Search for the cell housing the specified text and yield its [X, Y] center coordinate. 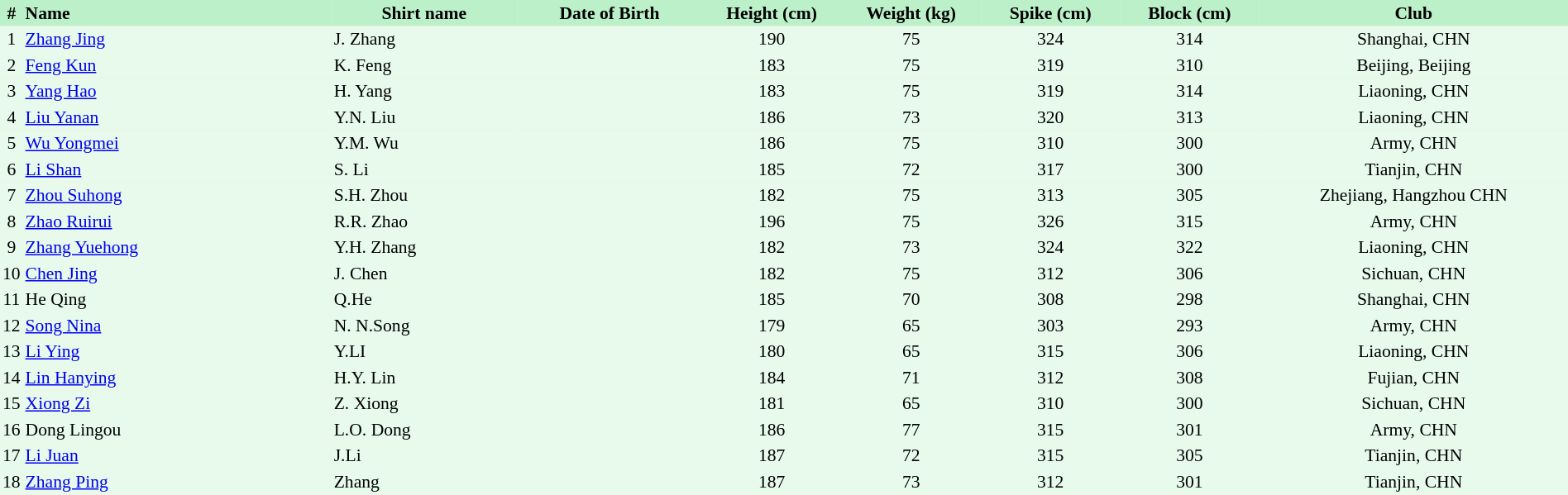
Yang Hao [177, 91]
Zhao Ruirui [177, 221]
3 [12, 91]
181 [772, 403]
Song Nina [177, 326]
Weight (kg) [911, 13]
18 [12, 482]
Y.H. Zhang [424, 248]
Feng Kun [177, 65]
17 [12, 456]
Shirt name [424, 13]
13 [12, 352]
Wu Yongmei [177, 144]
Zhang Jing [177, 40]
J. Chen [424, 274]
Zhou Suhong [177, 195]
14 [12, 378]
Q.He [424, 299]
Spike (cm) [1050, 13]
Dong Lingou [177, 430]
Beijing, Beijing [1414, 65]
11 [12, 299]
5 [12, 144]
9 [12, 248]
Liu Yanan [177, 117]
180 [772, 352]
303 [1050, 326]
Height (cm) [772, 13]
H. Yang [424, 91]
Date of Birth [610, 13]
8 [12, 221]
1 [12, 40]
Name [177, 13]
K. Feng [424, 65]
179 [772, 326]
Zhang Yuehong [177, 248]
Lin Hanying [177, 378]
S.H. Zhou [424, 195]
Li Shan [177, 169]
L.O. Dong [424, 430]
Li Juan [177, 456]
322 [1189, 248]
Zhang Ping [177, 482]
317 [1050, 169]
Li Ying [177, 352]
190 [772, 40]
196 [772, 221]
70 [911, 299]
7 [12, 195]
15 [12, 403]
J.Li [424, 456]
R.R. Zhao [424, 221]
Zhejiang, Hangzhou CHN [1414, 195]
N. N.Song [424, 326]
77 [911, 430]
4 [12, 117]
293 [1189, 326]
Club [1414, 13]
2 [12, 65]
6 [12, 169]
184 [772, 378]
Xiong Zi [177, 403]
# [12, 13]
He Qing [177, 299]
Z. Xiong [424, 403]
16 [12, 430]
Block (cm) [1189, 13]
10 [12, 274]
H.Y. Lin [424, 378]
71 [911, 378]
326 [1050, 221]
S. Li [424, 169]
320 [1050, 117]
12 [12, 326]
Y.LI [424, 352]
Zhang [424, 482]
298 [1189, 299]
Y.M. Wu [424, 144]
Chen Jing [177, 274]
Fujian, CHN [1414, 378]
J. Zhang [424, 40]
Y.N. Liu [424, 117]
